From the cell containing the given text, extract its center point as [x, y] coordinate. 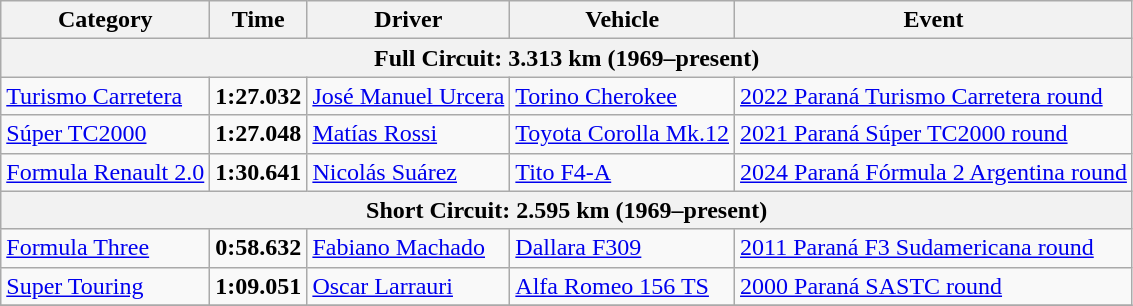
Time [258, 20]
2022 Paraná Turismo Carretera round [934, 96]
1:27.048 [258, 134]
1:27.032 [258, 96]
Vehicle [622, 20]
Full Circuit: 3.313 km (1969–present) [567, 58]
Torino Cherokee [622, 96]
Súper TC2000 [106, 134]
Dallara F309 [622, 248]
2011 Paraná F3 Sudamericana round [934, 248]
Tito F4-A [622, 172]
Driver [408, 20]
Oscar Larrauri [408, 286]
Formula Renault 2.0 [106, 172]
Formula Three [106, 248]
José Manuel Urcera [408, 96]
Fabiano Machado [408, 248]
Event [934, 20]
Short Circuit: 2.595 km (1969–present) [567, 210]
Category [106, 20]
0:58.632 [258, 248]
2024 Paraná Fórmula 2 Argentina round [934, 172]
2021 Paraná Súper TC2000 round [934, 134]
Turismo Carretera [106, 96]
1:30.641 [258, 172]
Toyota Corolla Mk.12 [622, 134]
Nicolás Suárez [408, 172]
2000 Paraná SASTC round [934, 286]
Alfa Romeo 156 TS [622, 286]
Matías Rossi [408, 134]
1:09.051 [258, 286]
Super Touring [106, 286]
